Identify which cell holds the provided text, then report its (x, y) central coordinate. 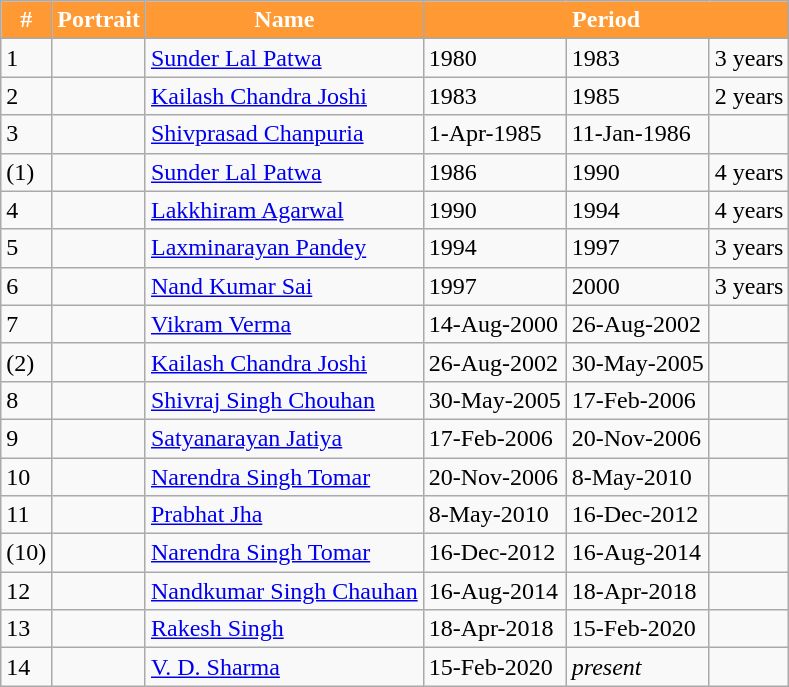
Nandkumar Singh Chauhan (284, 591)
Nand Kumar Sai (284, 286)
1 (26, 58)
13 (26, 629)
(10) (26, 553)
Vikram Verma (284, 324)
Period (606, 20)
(1) (26, 172)
3 (26, 134)
9 (26, 438)
Rakesh Singh (284, 629)
12 (26, 591)
present (638, 667)
10 (26, 477)
1980 (494, 58)
11 (26, 515)
1986 (494, 172)
2000 (638, 286)
2 years (749, 96)
11-Jan-1986 (638, 134)
14 (26, 667)
1-Apr-1985 (494, 134)
Shivprasad Chanpuria (284, 134)
V. D. Sharma (284, 667)
(2) (26, 362)
6 (26, 286)
4 (26, 210)
Shivraj Singh Chouhan (284, 400)
1985 (638, 96)
14-Aug-2000 (494, 324)
2 (26, 96)
# (26, 20)
7 (26, 324)
Portrait (99, 20)
5 (26, 248)
Laxminarayan Pandey (284, 248)
Satyanarayan Jatiya (284, 438)
Name (284, 20)
Prabhat Jha (284, 515)
Lakkhiram Agarwal (284, 210)
8 (26, 400)
